Return [x, y] of the center of cell containing provided text 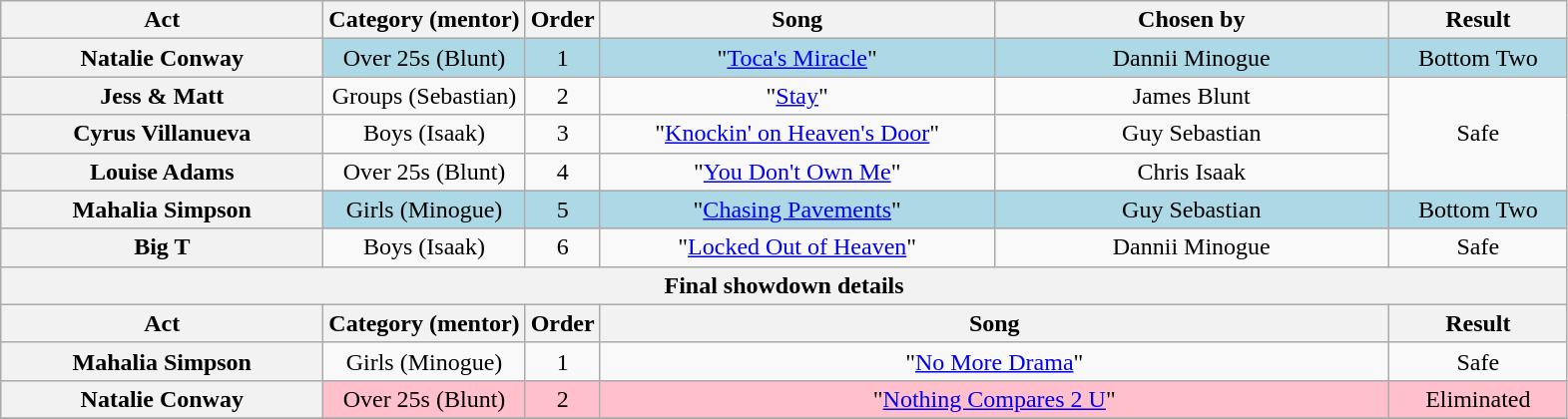
4 [563, 172]
Final showdown details [784, 285]
"Knockin' on Heaven's Door" [796, 134]
"Stay" [796, 96]
Louise Adams [162, 172]
Groups (Sebastian) [424, 96]
6 [563, 247]
Eliminated [1477, 399]
"Locked Out of Heaven" [796, 247]
3 [563, 134]
James Blunt [1192, 96]
"Toca's Miracle" [796, 58]
"You Don't Own Me" [796, 172]
Cyrus Villanueva [162, 134]
"No More Drama" [994, 361]
5 [563, 209]
Chosen by [1192, 20]
"Nothing Compares 2 U" [994, 399]
"Chasing Pavements" [796, 209]
Chris Isaak [1192, 172]
Jess & Matt [162, 96]
Big T [162, 247]
